Scan for the cell matching the given text and deliver its (x, y) coordinate at center. 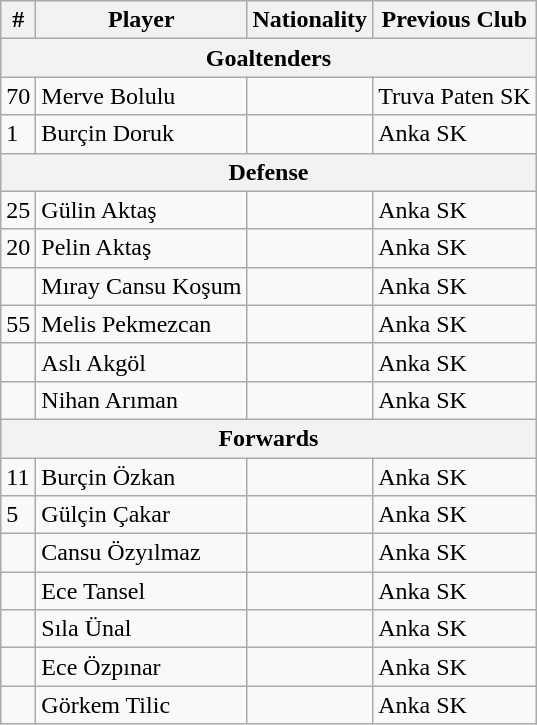
5 (18, 515)
Burçin Doruk (142, 134)
Mıray Cansu Koşum (142, 286)
Forwards (268, 438)
20 (18, 248)
25 (18, 210)
Burçin Özkan (142, 477)
Player (142, 20)
Nihan Arıman (142, 400)
Görkem Tilic (142, 705)
Sıla Ünal (142, 629)
70 (18, 96)
Ece Özpınar (142, 667)
Goaltenders (268, 58)
Aslı Akgöl (142, 362)
Nationality (310, 20)
1 (18, 134)
Melis Pekmezcan (142, 324)
11 (18, 477)
Gülçin Çakar (142, 515)
Pelin Aktaş (142, 248)
55 (18, 324)
Truva Paten SK (455, 96)
# (18, 20)
Cansu Özyılmaz (142, 553)
Merve Bolulu (142, 96)
Previous Club (455, 20)
Gülin Aktaş (142, 210)
Ece Tansel (142, 591)
Defense (268, 172)
